Return (X, Y) of the center of cell containing provided text 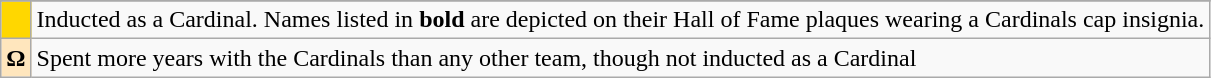
Inducted as a Cardinal. Names listed in bold are depicted on their Hall of Fame plaques wearing a Cardinals cap insignia. (620, 20)
Ω (16, 58)
Spent more years with the Cardinals than any other team, though not inducted as a Cardinal (620, 58)
